Find where the given text appears and provide that cell's center as (x, y) coordinate. 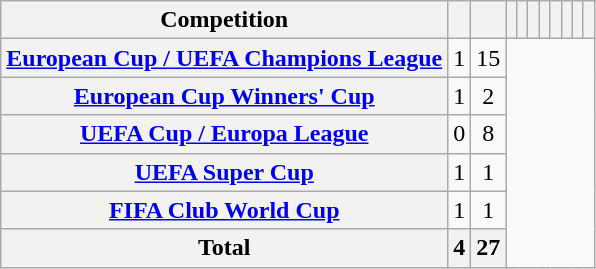
European Cup / UEFA Champions League (224, 58)
0 (460, 134)
Competition (224, 20)
UEFA Super Cup (224, 172)
European Cup Winners' Cup (224, 96)
15 (488, 58)
8 (488, 134)
FIFA Club World Cup (224, 210)
UEFA Cup / Europa League (224, 134)
4 (460, 248)
27 (488, 248)
2 (488, 96)
Total (224, 248)
